From the cell containing the given text, extract its center point as [X, Y] coordinate. 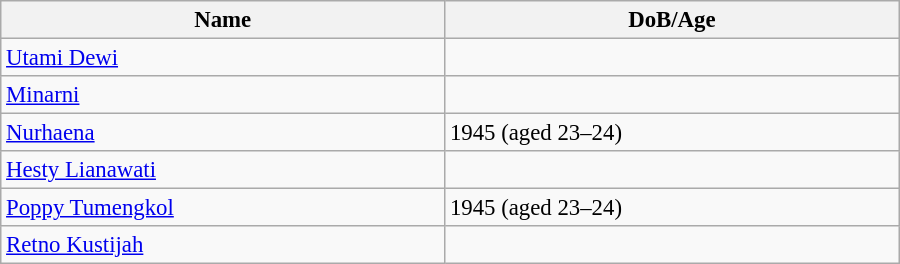
Minarni [223, 95]
Name [223, 20]
DoB/Age [672, 20]
Nurhaena [223, 133]
Utami Dewi [223, 58]
Poppy Tumengkol [223, 208]
Hesty Lianawati [223, 170]
Retno Kustijah [223, 245]
